Return [x, y] of the center of cell containing provided text 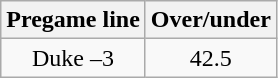
Pregame line [74, 20]
Over/under [210, 20]
42.5 [210, 58]
Duke –3 [74, 58]
